Return [X, Y] of the center of cell containing provided text 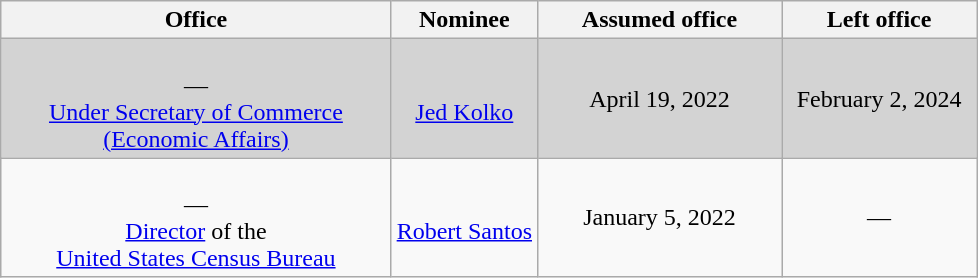
April 19, 2022 [660, 98]
—Director of theUnited States Census Bureau [196, 218]
Jed Kolko [464, 98]
— [880, 218]
—Under Secretary of Commerce(Economic Affairs) [196, 98]
Nominee [464, 20]
February 2, 2024 [880, 98]
Office [196, 20]
January 5, 2022 [660, 218]
Assumed office [660, 20]
Left office [880, 20]
Robert Santos [464, 218]
